From the cell containing the given text, extract its center point as (x, y) coordinate. 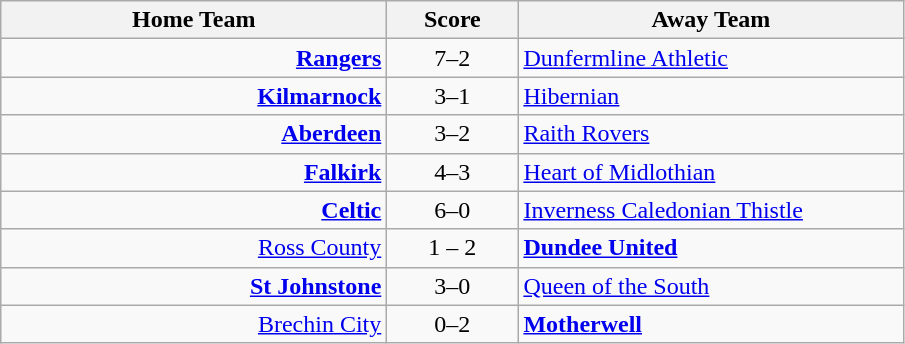
Kilmarnock (194, 96)
3–2 (452, 134)
Aberdeen (194, 134)
Home Team (194, 20)
0–2 (452, 324)
Rangers (194, 58)
Inverness Caledonian Thistle (711, 210)
Away Team (711, 20)
St Johnstone (194, 286)
Heart of Midlothian (711, 172)
Brechin City (194, 324)
3–0 (452, 286)
Falkirk (194, 172)
Raith Rovers (711, 134)
6–0 (452, 210)
Hibernian (711, 96)
1 – 2 (452, 248)
Score (452, 20)
4–3 (452, 172)
Dundee United (711, 248)
Dunfermline Athletic (711, 58)
7–2 (452, 58)
Celtic (194, 210)
3–1 (452, 96)
Ross County (194, 248)
Motherwell (711, 324)
Queen of the South (711, 286)
